For the text-containing cell, return its midpoint in (X, Y) coordinate format. 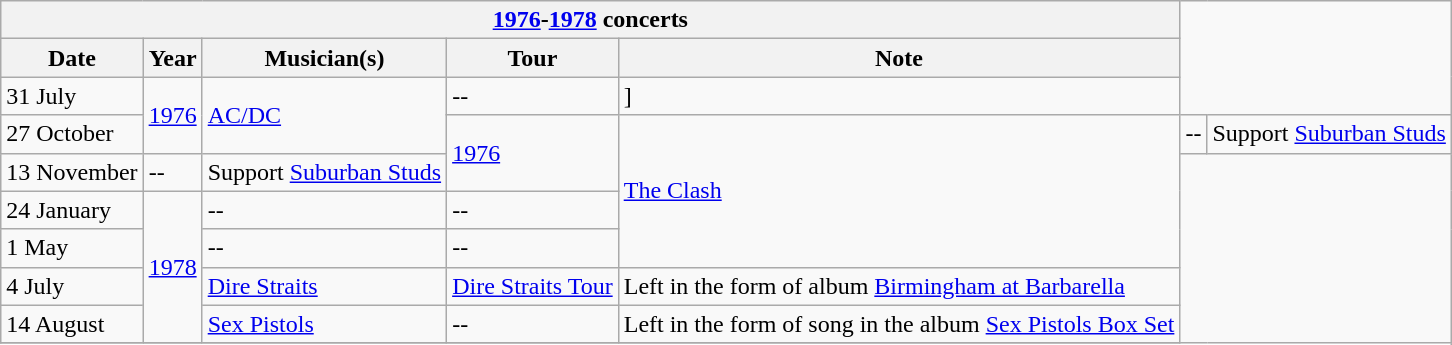
1976-1978 concerts (590, 20)
] (899, 96)
13 November (72, 172)
Date (72, 58)
1978 (172, 267)
27 October (72, 134)
14 August (72, 324)
Left in the form of album Birmingham at Barbarella (899, 286)
Left in the form of song in the album Sex Pistols Box Set (899, 324)
4 July (72, 286)
Dire Straits (324, 286)
Musician(s) (324, 58)
The Clash (899, 191)
Note (899, 58)
Dire Straits Tour (533, 286)
Year (172, 58)
AC/DC (324, 115)
24 January (72, 210)
1 May (72, 248)
31 July (72, 96)
Sex Pistols (324, 324)
Tour (533, 58)
